Determine the [X, Y] coordinate at the center of the cell enclosing the given text.  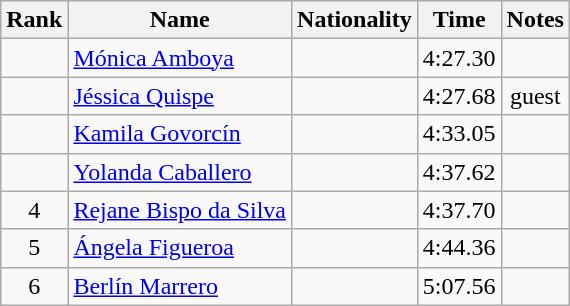
Mónica Amboya [180, 58]
4:37.70 [459, 210]
Nationality [355, 20]
4:27.30 [459, 58]
4:33.05 [459, 134]
6 [34, 286]
guest [535, 96]
Name [180, 20]
Berlín Marrero [180, 286]
4:44.36 [459, 248]
4 [34, 210]
Jéssica Quispe [180, 96]
5 [34, 248]
Yolanda Caballero [180, 172]
5:07.56 [459, 286]
Kamila Govorcín [180, 134]
Rejane Bispo da Silva [180, 210]
Notes [535, 20]
Time [459, 20]
4:27.68 [459, 96]
Rank [34, 20]
4:37.62 [459, 172]
Ángela Figueroa [180, 248]
